Scan for the cell matching the given text and deliver its (X, Y) coordinate at center. 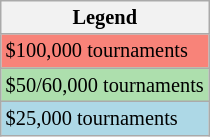
$25,000 tournaments (105, 118)
Legend (105, 17)
$100,000 tournaments (105, 51)
$50/60,000 tournaments (105, 85)
